From the cell containing the given text, extract its center point as (x, y) coordinate. 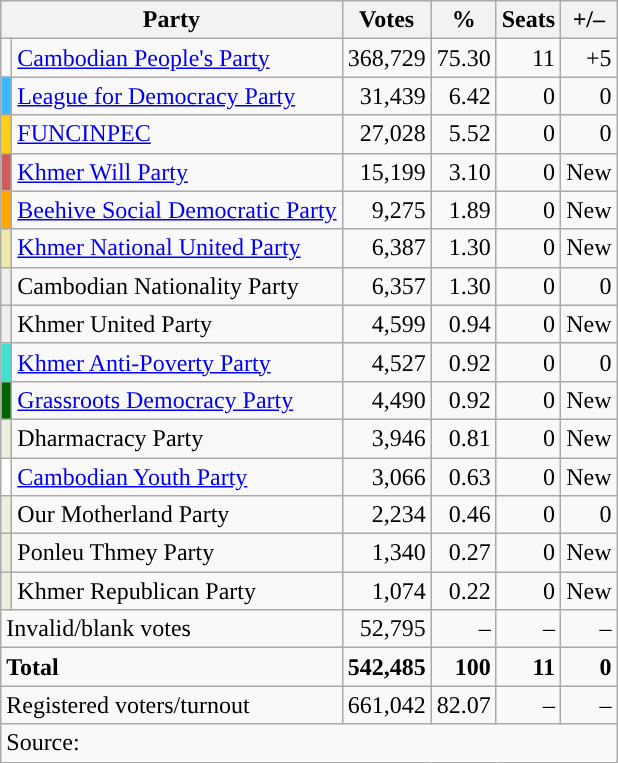
368,729 (386, 58)
+/– (589, 20)
Khmer Republican Party (177, 591)
3.10 (464, 172)
Beehive Social Democratic Party (177, 210)
1.89 (464, 210)
Party (172, 20)
2,234 (386, 515)
0.46 (464, 515)
75.30 (464, 58)
Total (172, 667)
Votes (386, 20)
4,527 (386, 362)
League for Democracy Party (177, 96)
Registered voters/turnout (172, 705)
0.27 (464, 553)
+5 (589, 58)
15,199 (386, 172)
% (464, 20)
Cambodian People's Party (177, 58)
4,599 (386, 324)
4,490 (386, 400)
Cambodian Nationality Party (177, 286)
0.22 (464, 591)
FUNCINPEC (177, 134)
Khmer Will Party (177, 172)
Seats (528, 20)
Khmer United Party (177, 324)
9,275 (386, 210)
Grassroots Democracy Party (177, 400)
661,042 (386, 705)
Our Motherland Party (177, 515)
52,795 (386, 629)
100 (464, 667)
Khmer Anti-Poverty Party (177, 362)
Invalid/blank votes (172, 629)
6.42 (464, 96)
Ponleu Thmey Party (177, 553)
0.81 (464, 438)
27,028 (386, 134)
Dharmacracy Party (177, 438)
0.94 (464, 324)
31,439 (386, 96)
Khmer National United Party (177, 248)
Cambodian Youth Party (177, 477)
3,946 (386, 438)
5.52 (464, 134)
6,357 (386, 286)
0.63 (464, 477)
1,340 (386, 553)
Source: (309, 743)
542,485 (386, 667)
3,066 (386, 477)
1,074 (386, 591)
82.07 (464, 705)
6,387 (386, 248)
